Output the [X, Y] coordinate of the center of the cell containing the given text.  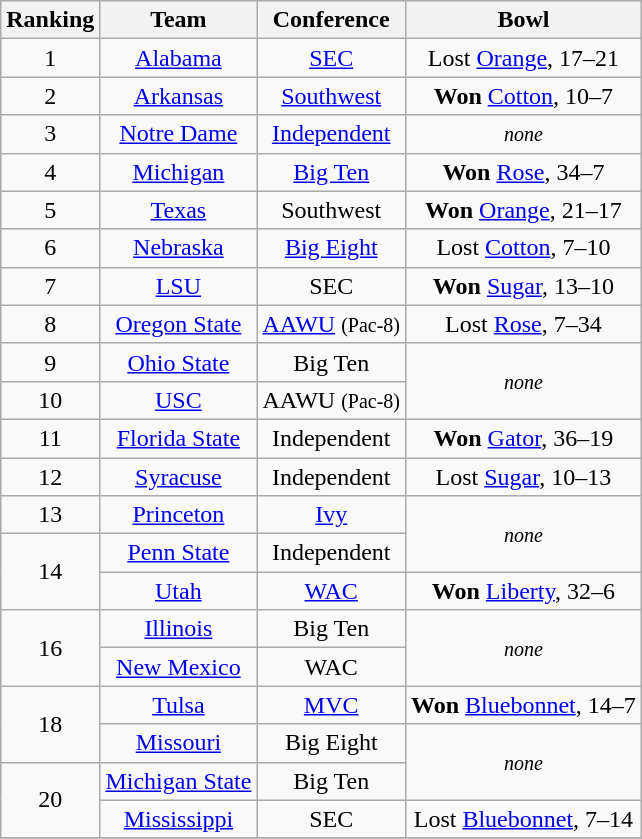
8 [50, 324]
Ranking [50, 20]
20 [50, 800]
3 [50, 134]
Utah [178, 591]
Penn State [178, 553]
12 [50, 477]
Conference [332, 20]
Ivy [332, 515]
Won Liberty, 32–6 [524, 591]
Won Cotton, 10–7 [524, 96]
Won Sugar, 13–10 [524, 286]
Alabama [178, 58]
Notre Dame [178, 134]
MVC [332, 705]
Lost Bluebonnet, 7–14 [524, 819]
Won Bluebonnet, 14–7 [524, 705]
Mississippi [178, 819]
Missouri [178, 743]
10 [50, 400]
Lost Rose, 7–34 [524, 324]
Tulsa [178, 705]
Bowl [524, 20]
7 [50, 286]
Michigan [178, 172]
18 [50, 724]
Lost Sugar, 10–13 [524, 477]
Michigan State [178, 781]
Won Orange, 21–17 [524, 210]
Lost Cotton, 7–10 [524, 248]
4 [50, 172]
Texas [178, 210]
2 [50, 96]
Arkansas [178, 96]
13 [50, 515]
Princeton [178, 515]
5 [50, 210]
1 [50, 58]
Nebraska [178, 248]
Ohio State [178, 362]
Team [178, 20]
Syracuse [178, 477]
16 [50, 648]
USC [178, 400]
6 [50, 248]
Illinois [178, 629]
11 [50, 438]
Won Gator, 36–19 [524, 438]
Lost Orange, 17–21 [524, 58]
14 [50, 572]
Won Rose, 34–7 [524, 172]
Florida State [178, 438]
Oregon State [178, 324]
New Mexico [178, 667]
9 [50, 362]
LSU [178, 286]
